Pinpoint the cell where the given text exists, returning its [X, Y] midpoint coordinate. 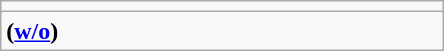
(w/o) [222, 31]
